Search for the cell housing the specified text and yield its [x, y] center coordinate. 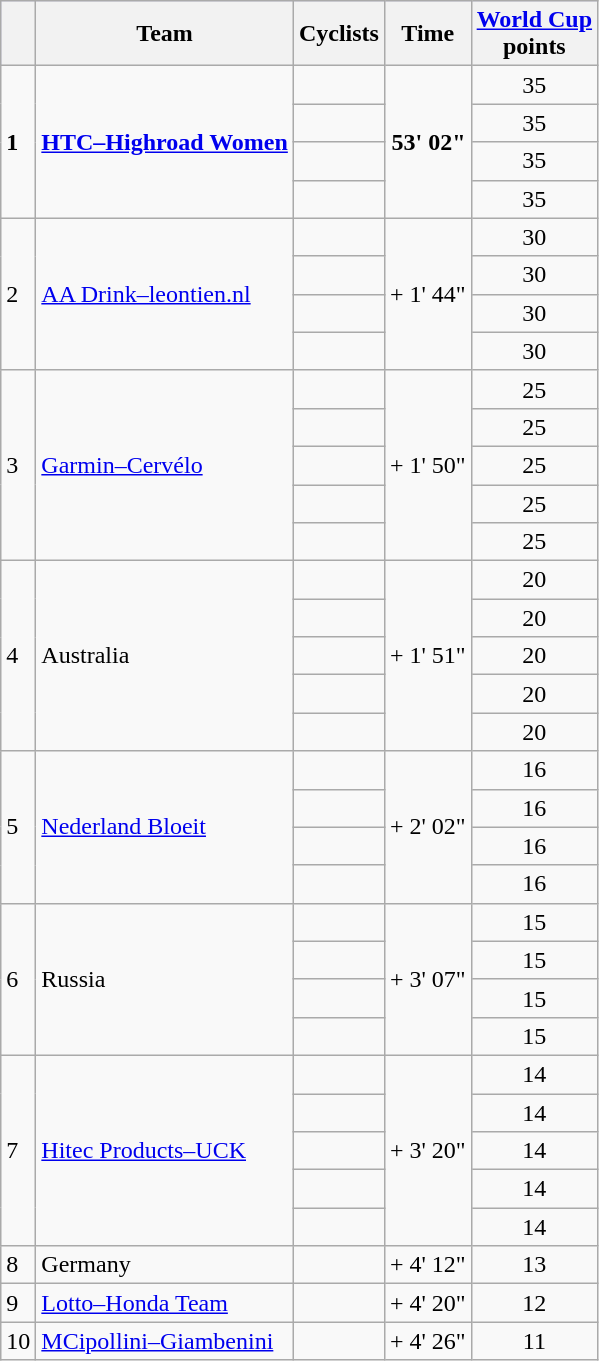
8 [18, 1265]
World Cuppoints [534, 34]
Lotto–Honda Team [165, 1303]
AA Drink–leontien.nl [165, 294]
+ 4' 26" [428, 1341]
+ 4' 12" [428, 1265]
7 [18, 1150]
+ 2' 02" [428, 827]
+ 1' 50" [428, 465]
10 [18, 1341]
6 [18, 979]
Germany [165, 1265]
Russia [165, 979]
Nederland Bloeit [165, 827]
MCipollini–Giambenini [165, 1341]
Hitec Products–UCK [165, 1150]
4 [18, 656]
5 [18, 827]
Garmin–Cervélo [165, 465]
Time [428, 34]
1 [18, 142]
9 [18, 1303]
+ 3' 07" [428, 979]
+ 1' 44" [428, 294]
11 [534, 1341]
12 [534, 1303]
13 [534, 1265]
HTC–Highroad Women [165, 142]
3 [18, 465]
Cyclists [338, 34]
+ 4' 20" [428, 1303]
53' 02" [428, 142]
+ 3' 20" [428, 1150]
+ 1' 51" [428, 656]
2 [18, 294]
Team [165, 34]
Australia [165, 656]
